Identify which cell holds the provided text, then report its (x, y) central coordinate. 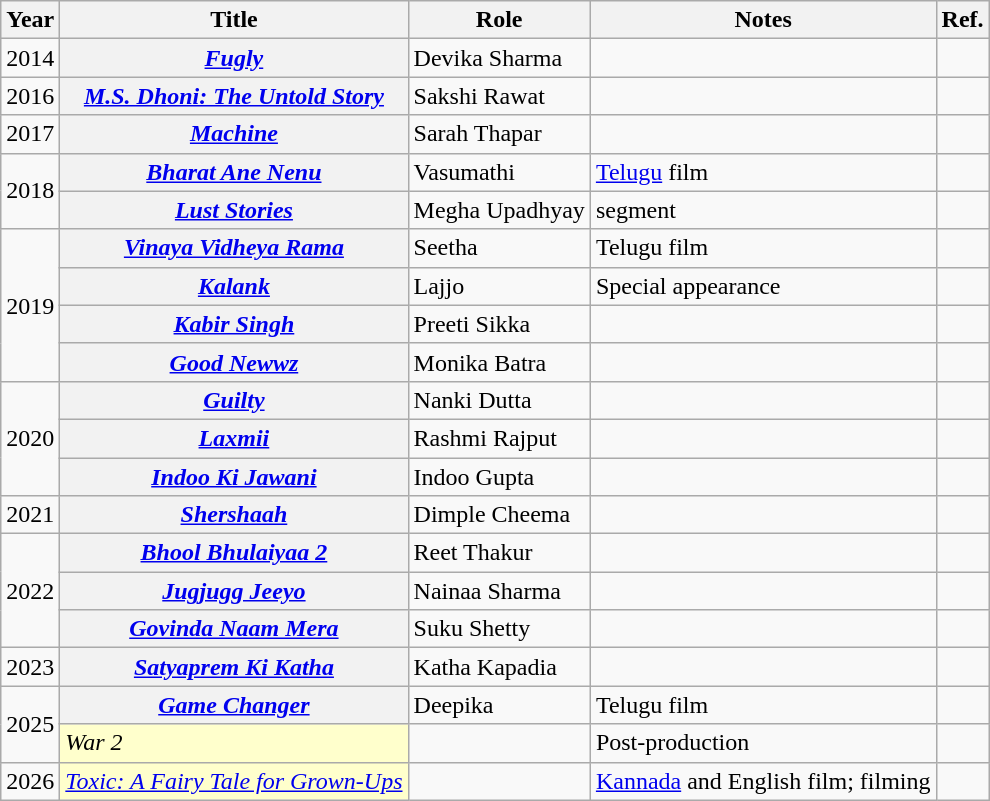
Katha Kapadia (499, 667)
2017 (30, 134)
Notes (763, 20)
Dimple Cheema (499, 515)
Game Changer (234, 705)
Indoo Gupta (499, 477)
Indoo Ki Jawani (234, 477)
Good Newwz (234, 362)
Kalank (234, 286)
Ref. (962, 20)
Seetha (499, 248)
Reet Thakur (499, 553)
Kabir Singh (234, 324)
Vinaya Vidheya Rama (234, 248)
Sarah Thapar (499, 134)
Laxmii (234, 438)
2021 (30, 515)
Sakshi Rawat (499, 96)
Deepika (499, 705)
segment (763, 210)
Rashmi Rajput (499, 438)
Kannada and English film; filming (763, 781)
Lajjo (499, 286)
Guilty (234, 400)
Machine (234, 134)
Nainaa Sharma (499, 591)
Devika Sharma (499, 58)
Megha Upadhyay (499, 210)
M.S. Dhoni: The Untold Story (234, 96)
2022 (30, 591)
War 2 (234, 743)
Bhool Bhulaiyaa 2 (234, 553)
2020 (30, 438)
Nanki Dutta (499, 400)
Bharat Ane Nenu (234, 172)
Special appearance (763, 286)
2016 (30, 96)
Toxic: A Fairy Tale for Grown-Ups (234, 781)
Jugjugg Jeeyo (234, 591)
Suku Shetty (499, 629)
Post-production (763, 743)
2026 (30, 781)
Preeti Sikka (499, 324)
2019 (30, 305)
Title (234, 20)
2014 (30, 58)
Fugly (234, 58)
Lust Stories (234, 210)
Shershaah (234, 515)
Monika Batra (499, 362)
Role (499, 20)
2025 (30, 724)
Vasumathi (499, 172)
Satyaprem Ki Katha (234, 667)
2018 (30, 191)
Govinda Naam Mera (234, 629)
Year (30, 20)
2023 (30, 667)
